Return the (x, y) coordinate for the center point of the cell that contains the specified text.  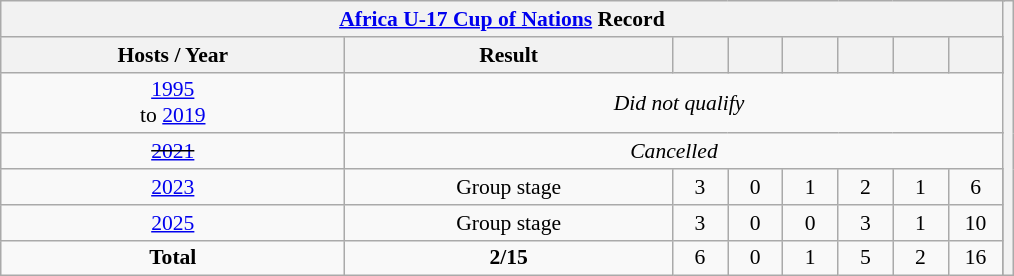
Hosts / Year (173, 55)
2023 (173, 187)
10 (976, 223)
16 (976, 258)
5 (866, 258)
2021 (173, 152)
1995to 2019 (173, 102)
2025 (173, 223)
Total (173, 258)
Did not qualify (679, 102)
Cancelled (674, 152)
Africa U-17 Cup of Nations Record (502, 19)
Result (509, 55)
2/15 (509, 258)
